Pinpoint the cell where the given text exists, returning its [X, Y] midpoint coordinate. 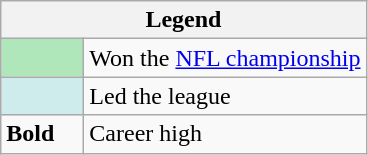
Won the NFL championship [225, 58]
Career high [225, 134]
Legend [184, 20]
Bold [42, 134]
Led the league [225, 96]
